Pinpoint the cell where the given text exists, returning its [X, Y] midpoint coordinate. 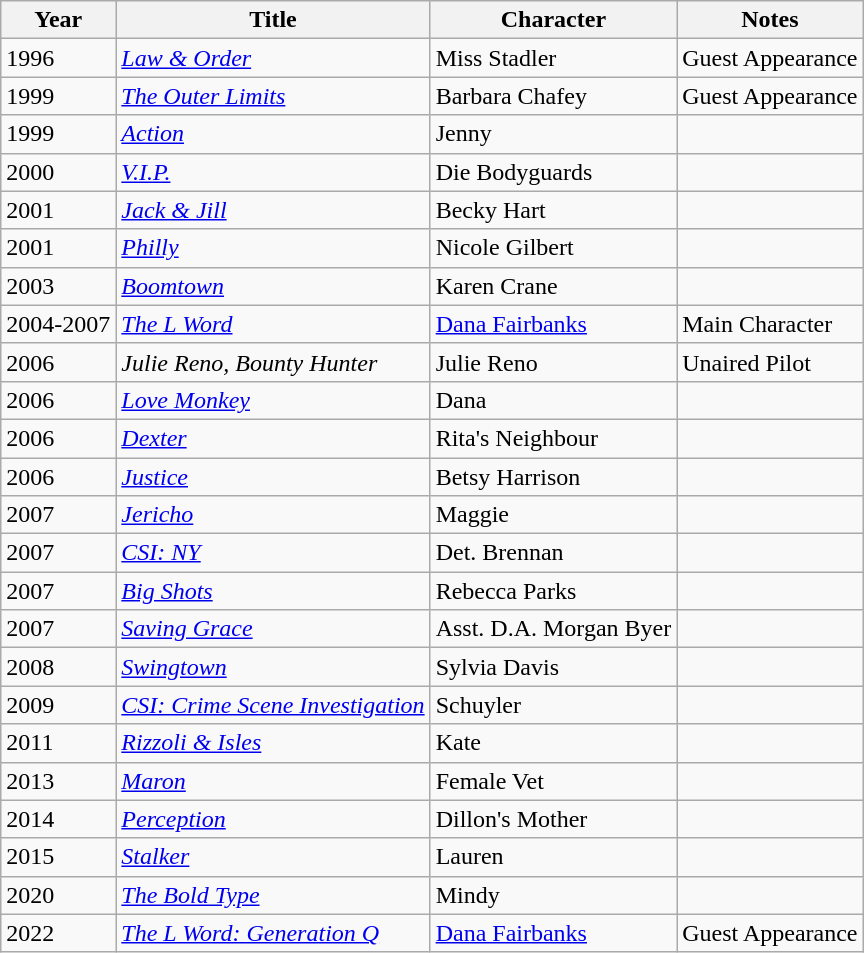
2014 [58, 819]
1996 [58, 58]
2008 [58, 667]
Big Shots [273, 591]
Title [273, 20]
The Bold Type [273, 895]
2013 [58, 781]
2011 [58, 743]
2015 [58, 857]
Rita's Neighbour [554, 438]
Dexter [273, 438]
2000 [58, 172]
Unaired Pilot [770, 362]
Female Vet [554, 781]
Swingtown [273, 667]
Character [554, 20]
Rebecca Parks [554, 591]
Karen Crane [554, 286]
V.I.P. [273, 172]
Barbara Chafey [554, 96]
Mindy [554, 895]
The L Word [273, 324]
CSI: Crime Scene Investigation [273, 705]
Lauren [554, 857]
Justice [273, 477]
Jericho [273, 515]
2003 [58, 286]
Det. Brennan [554, 553]
2022 [58, 933]
2004-2007 [58, 324]
Love Monkey [273, 400]
Schuyler [554, 705]
Julie Reno, Bounty Hunter [273, 362]
Die Bodyguards [554, 172]
Betsy Harrison [554, 477]
Main Character [770, 324]
2009 [58, 705]
Philly [273, 248]
Action [273, 134]
Dana [554, 400]
Rizzoli & Isles [273, 743]
Kate [554, 743]
The Outer Limits [273, 96]
Nicole Gilbert [554, 248]
Asst. D.A. Morgan Byer [554, 629]
Saving Grace [273, 629]
Dillon's Mother [554, 819]
Boomtown [273, 286]
Jack & Jill [273, 210]
Perception [273, 819]
Miss Stadler [554, 58]
CSI: NY [273, 553]
2020 [58, 895]
Maggie [554, 515]
Sylvia Davis [554, 667]
Notes [770, 20]
Year [58, 20]
Law & Order [273, 58]
Maron [273, 781]
Stalker [273, 857]
Jenny [554, 134]
Julie Reno [554, 362]
Becky Hart [554, 210]
The L Word: Generation Q [273, 933]
